From the cell containing the given text, extract its center point as (X, Y) coordinate. 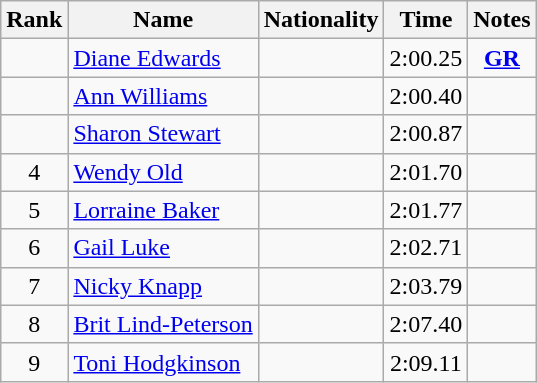
Toni Hodgkinson (163, 362)
4 (34, 172)
Wendy Old (163, 172)
6 (34, 248)
2:03.79 (426, 286)
2:00.40 (426, 96)
2:09.11 (426, 362)
9 (34, 362)
2:02.71 (426, 248)
Nationality (321, 20)
2:00.25 (426, 58)
GR (502, 58)
8 (34, 324)
Gail Luke (163, 248)
Diane Edwards (163, 58)
Rank (34, 20)
2:01.70 (426, 172)
Name (163, 20)
2:00.87 (426, 134)
Nicky Knapp (163, 286)
2:01.77 (426, 210)
Ann Williams (163, 96)
Notes (502, 20)
Brit Lind-Peterson (163, 324)
5 (34, 210)
Time (426, 20)
Lorraine Baker (163, 210)
7 (34, 286)
2:07.40 (426, 324)
Sharon Stewart (163, 134)
